Scan for the cell matching the given text and deliver its (X, Y) coordinate at center. 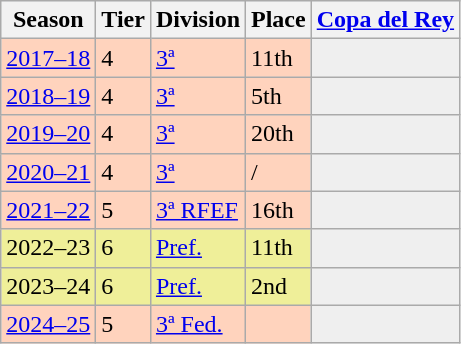
2020–21 (48, 172)
Division (198, 20)
16th (279, 210)
2018–19 (48, 96)
Tier (124, 20)
Copa del Rey (385, 20)
2nd (279, 286)
5th (279, 96)
Place (279, 20)
2019–20 (48, 134)
2022–23 (48, 248)
2021–22 (48, 210)
2023–24 (48, 286)
2024–25 (48, 324)
2017–18 (48, 58)
Season (48, 20)
/ (279, 172)
20th (279, 134)
3ª Fed. (198, 324)
3ª RFEF (198, 210)
